Return [X, Y] of the center of cell containing provided text 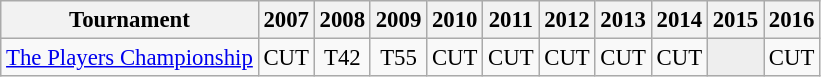
2011 [511, 20]
2012 [567, 20]
Tournament [130, 20]
2015 [735, 20]
The Players Championship [130, 58]
2010 [455, 20]
2008 [342, 20]
2013 [623, 20]
2016 [792, 20]
2014 [679, 20]
T55 [398, 58]
T42 [342, 58]
2009 [398, 20]
2007 [286, 20]
